Scan for the cell matching the given text and deliver its [X, Y] coordinate at center. 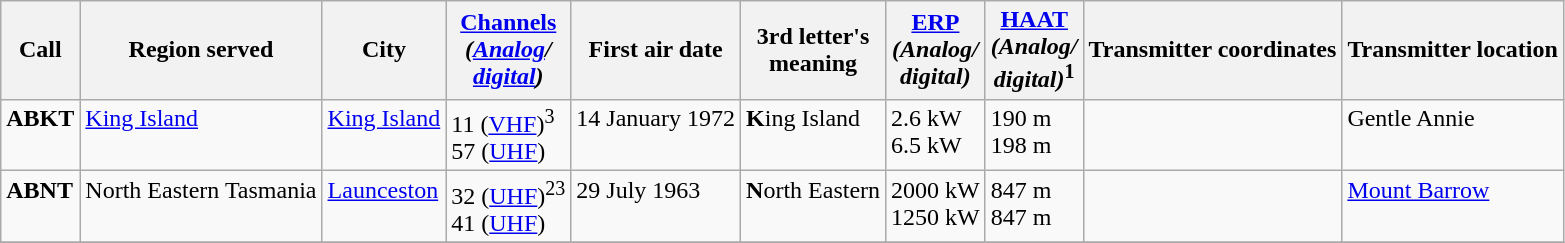
190 m198 m [1034, 135]
ERP(Analog/digital) [936, 50]
Launceston [384, 207]
Channels(Analog/digital) [508, 50]
Region served [201, 50]
North Eastern [814, 207]
11 (VHF)357 (UHF) [508, 135]
14 January 1972 [656, 135]
Mount Barrow [1452, 207]
3rd letter'smeaning [814, 50]
Call [40, 50]
Transmitter location [1452, 50]
2000 kW1250 kW [936, 207]
ABKT [40, 135]
North Eastern Tasmania [201, 207]
847 m847 m [1034, 207]
Gentle Annie [1452, 135]
ABNT [40, 207]
32 (UHF)2341 (UHF) [508, 207]
City [384, 50]
29 July 1963 [656, 207]
First air date [656, 50]
HAAT(Analog/digital)1 [1034, 50]
Transmitter coordinates [1212, 50]
2.6 kW6.5 kW [936, 135]
